Provide the [x, y] coordinate of the cell's center where the given text is located.  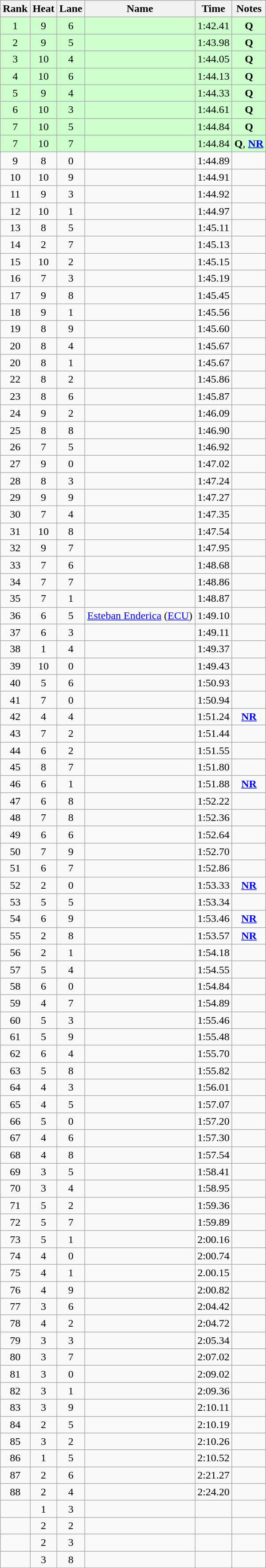
1:44.13 [214, 76]
16 [15, 279]
14 [15, 245]
74 [15, 1256]
1:45.13 [214, 245]
1:52.36 [214, 818]
1:42.41 [214, 26]
24 [15, 413]
1:49.11 [214, 632]
37 [15, 632]
73 [15, 1239]
Name [140, 9]
1:52.86 [214, 868]
75 [15, 1273]
15 [15, 262]
46 [15, 784]
1:45.56 [214, 312]
28 [15, 480]
1:59.36 [214, 1205]
2:09.02 [214, 1374]
1:45.45 [214, 295]
2:10.52 [214, 1458]
Time [214, 9]
2:21.27 [214, 1475]
11 [15, 194]
49 [15, 835]
55 [15, 936]
30 [15, 515]
2:04.42 [214, 1307]
32 [15, 548]
2:09.36 [214, 1391]
85 [15, 1441]
33 [15, 565]
68 [15, 1155]
Q, NR [249, 143]
1:47.24 [214, 480]
61 [15, 1037]
64 [15, 1088]
1:49.37 [214, 649]
1:48.86 [214, 582]
2:10.26 [214, 1441]
1:52.64 [214, 835]
1:56.01 [214, 1088]
31 [15, 531]
38 [15, 649]
78 [15, 1324]
1:53.57 [214, 936]
19 [15, 329]
2:10.19 [214, 1425]
1:53.33 [214, 885]
1:44.33 [214, 93]
45 [15, 767]
1:45.11 [214, 228]
1:44.05 [214, 59]
1:46.90 [214, 430]
1:48.87 [214, 599]
40 [15, 683]
1:50.93 [214, 683]
25 [15, 430]
Lane [71, 9]
1:51.24 [214, 716]
65 [15, 1104]
50 [15, 852]
83 [15, 1408]
17 [15, 295]
1:58.41 [214, 1172]
82 [15, 1391]
1:51.80 [214, 767]
22 [15, 379]
1:45.15 [214, 262]
1:51.44 [214, 733]
12 [15, 211]
2:00.74 [214, 1256]
1:47.95 [214, 548]
1:54.55 [214, 969]
1:58.95 [214, 1189]
1:54.18 [214, 952]
1:47.54 [214, 531]
62 [15, 1054]
1:49.43 [214, 666]
1:52.70 [214, 852]
58 [15, 986]
77 [15, 1307]
1:45.87 [214, 396]
2:24.20 [214, 1492]
18 [15, 312]
1:54.89 [214, 1003]
1:44.89 [214, 160]
34 [15, 582]
2:00.82 [214, 1290]
70 [15, 1189]
2:05.34 [214, 1340]
1:45.60 [214, 329]
76 [15, 1290]
63 [15, 1071]
79 [15, 1340]
87 [15, 1475]
41 [15, 700]
1:55.70 [214, 1054]
48 [15, 818]
1:57.54 [214, 1155]
1:45.86 [214, 379]
1:57.07 [214, 1104]
43 [15, 733]
80 [15, 1357]
1:44.91 [214, 177]
1:44.92 [214, 194]
1:53.34 [214, 902]
81 [15, 1374]
1:49.10 [214, 616]
1:47.27 [214, 498]
13 [15, 228]
Rank [15, 9]
56 [15, 952]
67 [15, 1138]
1:45.19 [214, 279]
36 [15, 616]
Heat [43, 9]
1:57.20 [214, 1121]
1:44.61 [214, 110]
44 [15, 751]
1:47.02 [214, 464]
84 [15, 1425]
71 [15, 1205]
1:53.46 [214, 919]
Notes [249, 9]
57 [15, 969]
66 [15, 1121]
23 [15, 396]
1:57.30 [214, 1138]
1:44.97 [214, 211]
1:46.92 [214, 447]
27 [15, 464]
1:43.98 [214, 43]
1:55.82 [214, 1071]
1:52.22 [214, 801]
29 [15, 498]
2:10.11 [214, 1408]
52 [15, 885]
69 [15, 1172]
88 [15, 1492]
Esteban Enderica (ECU) [140, 616]
53 [15, 902]
72 [15, 1222]
86 [15, 1458]
1:54.84 [214, 986]
1:51.88 [214, 784]
59 [15, 1003]
2:07.02 [214, 1357]
2:04.72 [214, 1324]
1:55.46 [214, 1020]
42 [15, 716]
35 [15, 599]
2:00.16 [214, 1239]
1:51.55 [214, 751]
1:47.35 [214, 515]
1:46.09 [214, 413]
1:48.68 [214, 565]
1:55.48 [214, 1037]
51 [15, 868]
26 [15, 447]
39 [15, 666]
47 [15, 801]
54 [15, 919]
1:50.94 [214, 700]
1:59.89 [214, 1222]
60 [15, 1020]
2.00.15 [214, 1273]
